Return the [X, Y] coordinate for the center point of the cell that contains the specified text.  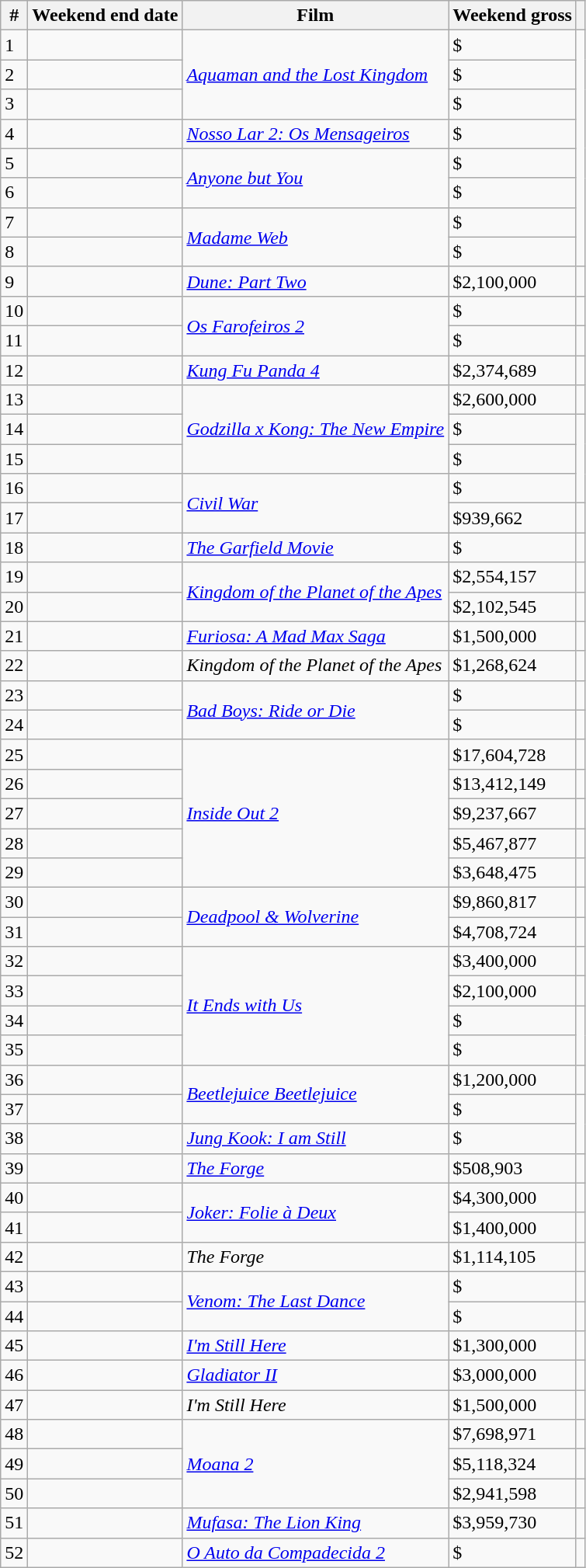
$3,000,000 [512, 1375]
$2,102,545 [512, 607]
4 [14, 134]
Madame Web [315, 237]
$508,903 [512, 1168]
39 [14, 1168]
$5,467,877 [512, 843]
10 [14, 311]
30 [14, 902]
27 [14, 813]
$2,600,000 [512, 400]
Civil War [315, 503]
19 [14, 577]
2 [14, 75]
Film [315, 16]
Weekend end date [106, 16]
Deadpool & Wolverine [315, 917]
1 [14, 45]
31 [14, 932]
6 [14, 193]
21 [14, 636]
$1,268,624 [512, 666]
Anyone but You [315, 178]
47 [14, 1405]
Gladiator II [315, 1375]
7 [14, 222]
Nosso Lar 2: Os Mensageiros [315, 134]
Furiosa: A Mad Max Saga [315, 636]
44 [14, 1316]
$13,412,149 [512, 784]
Godzilla x Kong: The New Empire [315, 429]
Os Farofeiros 2 [315, 325]
22 [14, 666]
14 [14, 429]
Jung Kook: I am Still [315, 1139]
15 [14, 459]
32 [14, 961]
$3,400,000 [512, 961]
36 [14, 1080]
23 [14, 695]
51 [14, 1523]
$5,118,324 [512, 1464]
16 [14, 488]
13 [14, 400]
$9,860,817 [512, 902]
24 [14, 725]
Joker: Folie à Deux [315, 1212]
49 [14, 1464]
34 [14, 1020]
Mufasa: The Lion King [315, 1523]
# [14, 16]
$2,374,689 [512, 370]
$7,698,971 [512, 1434]
The Garfield Movie [315, 548]
Aquaman and the Lost Kingdom [315, 75]
46 [14, 1375]
8 [14, 252]
$939,662 [512, 518]
50 [14, 1493]
3 [14, 104]
Bad Boys: Ride or Die [315, 710]
$1,200,000 [512, 1080]
12 [14, 370]
17 [14, 518]
25 [14, 754]
It Ends with Us [315, 1006]
Dune: Part Two [315, 281]
$9,237,667 [512, 813]
40 [14, 1198]
11 [14, 340]
$4,300,000 [512, 1198]
$1,400,000 [512, 1227]
O Auto da Compadecida 2 [315, 1552]
9 [14, 281]
41 [14, 1227]
37 [14, 1109]
Inside Out 2 [315, 813]
18 [14, 548]
48 [14, 1434]
$2,554,157 [512, 577]
$1,300,000 [512, 1346]
$17,604,728 [512, 754]
Beetlejuice Beetlejuice [315, 1094]
43 [14, 1286]
42 [14, 1257]
33 [14, 991]
Kung Fu Panda 4 [315, 370]
45 [14, 1346]
20 [14, 607]
28 [14, 843]
$4,708,724 [512, 932]
$1,114,105 [512, 1257]
Weekend gross [512, 16]
Venom: The Last Dance [315, 1301]
Moana 2 [315, 1464]
26 [14, 784]
52 [14, 1552]
$2,941,598 [512, 1493]
38 [14, 1139]
$3,648,475 [512, 873]
29 [14, 873]
35 [14, 1050]
$3,959,730 [512, 1523]
5 [14, 163]
